Determine the (X, Y) coordinate at the center of the cell enclosing the given text.  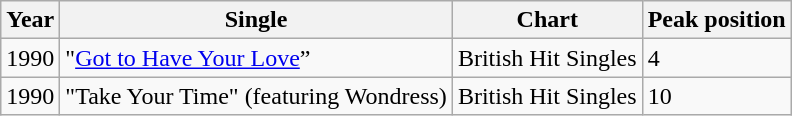
Peak position (716, 20)
"Got to Have Your Love” (256, 58)
Chart (547, 20)
Single (256, 20)
4 (716, 58)
Year (30, 20)
"Take Your Time" (featuring Wondress) (256, 96)
10 (716, 96)
